Determine the [x, y] coordinate at the center of the cell enclosing the given text.  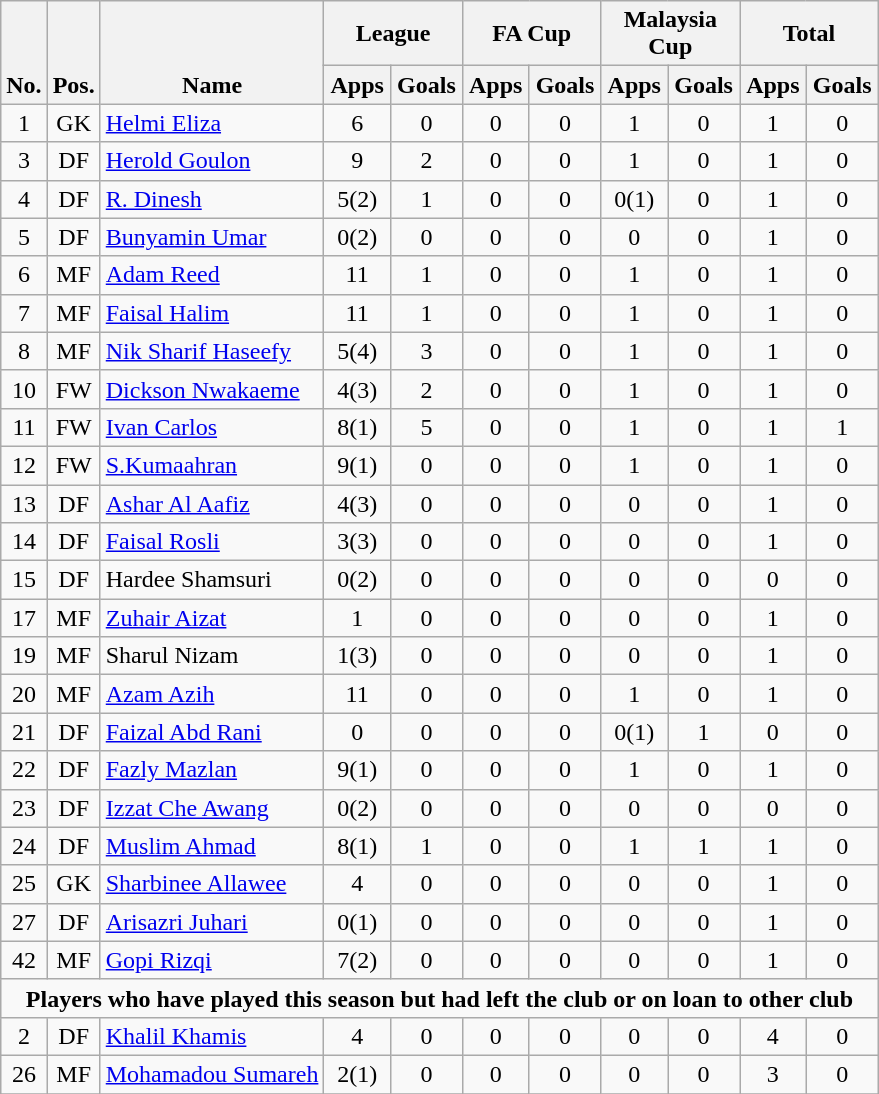
5(2) [358, 199]
FA Cup [532, 34]
5(4) [358, 351]
Helmi Eliza [212, 123]
3(3) [358, 542]
25 [24, 884]
Pos. [74, 52]
19 [24, 656]
15 [24, 580]
Malaysia Cup [670, 34]
Zuhair Aizat [212, 618]
7(2) [358, 960]
1(3) [358, 656]
R. Dinesh [212, 199]
9 [358, 161]
Players who have played this season but had left the club or on loan to other club [440, 998]
7 [24, 313]
14 [24, 542]
League [394, 34]
2(1) [358, 1074]
17 [24, 618]
13 [24, 503]
Muslim Ahmad [212, 846]
10 [24, 389]
Mohamadou Sumareh [212, 1074]
No. [24, 52]
Sharul Nizam [212, 656]
23 [24, 808]
24 [24, 846]
Sharbinee Allawee [212, 884]
Nik Sharif Haseefy [212, 351]
Total [810, 34]
Dickson Nwakaeme [212, 389]
Faisal Halim [212, 313]
21 [24, 732]
S.Kumaahran [212, 465]
Arisazri Juhari [212, 922]
12 [24, 465]
26 [24, 1074]
8 [24, 351]
27 [24, 922]
Fazly Mazlan [212, 770]
Khalil Khamis [212, 1036]
Ashar Al Aafiz [212, 503]
Hardee Shamsuri [212, 580]
22 [24, 770]
Adam Reed [212, 275]
Ivan Carlos [212, 427]
20 [24, 694]
Faisal Rosli [212, 542]
Azam Azih [212, 694]
Faizal Abd Rani [212, 732]
Name [212, 52]
42 [24, 960]
Herold Goulon [212, 161]
Gopi Rizqi [212, 960]
Izzat Che Awang [212, 808]
Bunyamin Umar [212, 237]
